Detect which cell encompasses the target text, then output its (X, Y) center coordinate. 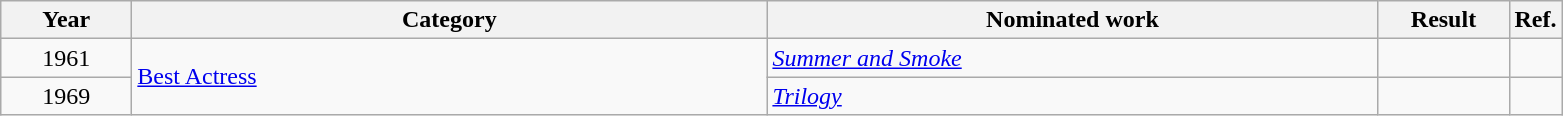
Summer and Smoke (1072, 58)
Ref. (1536, 20)
Result (1444, 20)
Best Actress (450, 77)
Category (450, 20)
Year (66, 20)
1969 (66, 96)
Nominated work (1072, 20)
1961 (66, 58)
Trilogy (1072, 96)
